Extract the (X, Y) coordinate from the center of the cell holding the provided text.  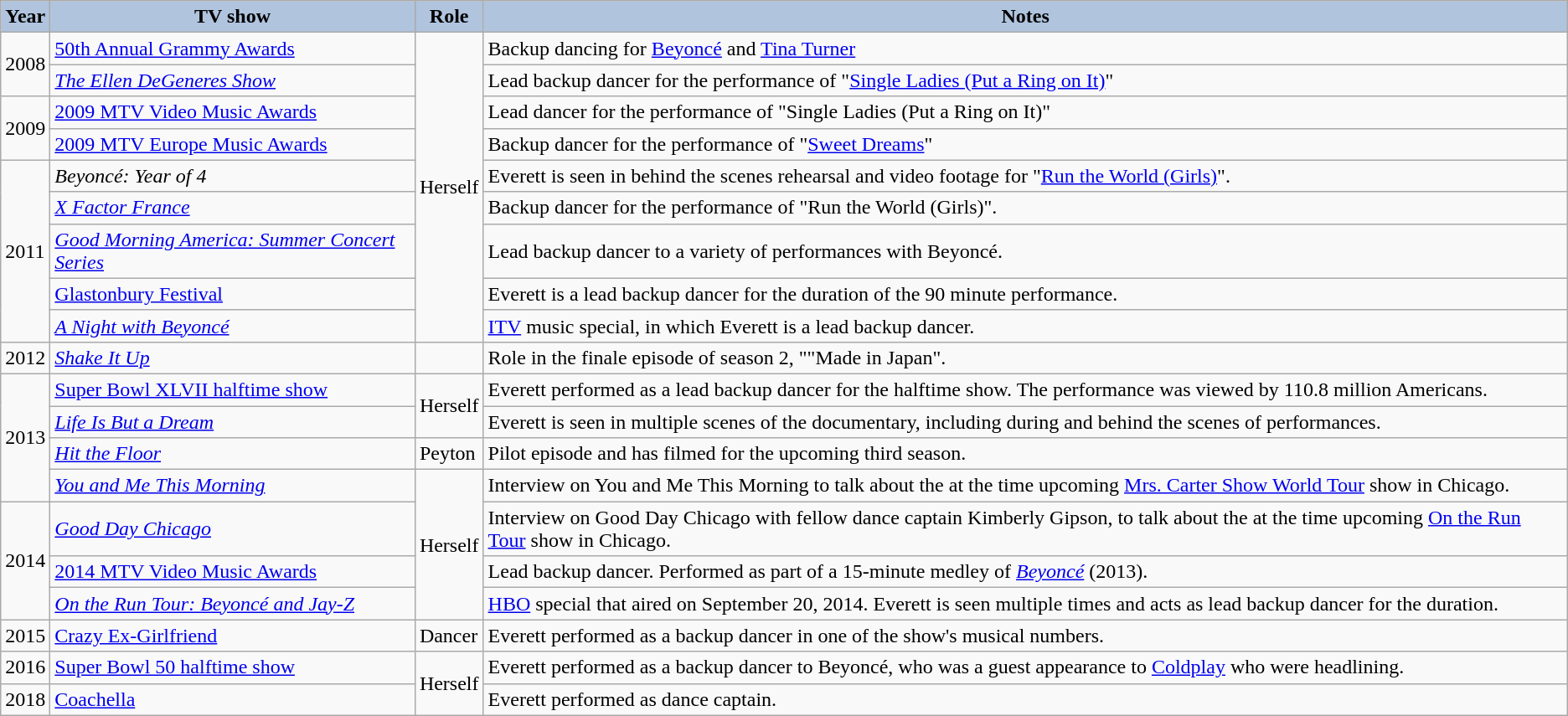
2009 (25, 128)
Everett performed as a lead backup dancer for the halftime show. The performance was viewed by 110.8 million Americans. (1025, 389)
Super Bowl XLVII halftime show (233, 389)
2011 (25, 251)
Crazy Ex-Girlfriend (233, 636)
Lead backup dancer. Performed as part of a 15-minute medley of Beyoncé (2013). (1025, 572)
Everett is seen in behind the scenes rehearsal and video footage for "Run the World (Girls)". (1025, 176)
Backup dancer for the performance of "Run the World (Girls)". (1025, 208)
Everett performed as a backup dancer in one of the show's musical numbers. (1025, 636)
HBO special that aired on September 20, 2014. Everett is seen multiple times and acts as lead backup dancer for the duration. (1025, 604)
On the Run Tour: Beyoncé and Jay-Z (233, 604)
Lead dancer for the performance of "Single Ladies (Put a Ring on It)" (1025, 112)
Dancer (449, 636)
Peyton (449, 454)
Shake It Up (233, 358)
Interview on Good Day Chicago with fellow dance captain Kimberly Gipson, to talk about the at the time upcoming On the Run Tour show in Chicago. (1025, 529)
Everett is a lead backup dancer for the duration of the 90 minute performance. (1025, 294)
The Ellen DeGeneres Show (233, 80)
2018 (25, 699)
Backup dancer for the performance of "Sweet Dreams" (1025, 144)
Beyoncé: Year of 4 (233, 176)
Pilot episode and has filmed for the upcoming third season. (1025, 454)
X Factor France (233, 208)
You and Me This Morning (233, 486)
Coachella (233, 699)
Hit the Floor (233, 454)
Glastonbury Festival (233, 294)
2016 (25, 667)
50th Annual Grammy Awards (233, 49)
Life Is But a Dream (233, 421)
Lead backup dancer for the performance of "Single Ladies (Put a Ring on It)" (1025, 80)
Interview on You and Me This Morning to talk about the at the time upcoming Mrs. Carter Show World Tour show in Chicago. (1025, 486)
2014 (25, 561)
Backup dancing for Beyoncé and Tina Turner (1025, 49)
Everett is seen in multiple scenes of the documentary, including during and behind the scenes of performances. (1025, 421)
A Night with Beyoncé (233, 326)
ITV music special, in which Everett is a lead backup dancer. (1025, 326)
2009 MTV Europe Music Awards (233, 144)
Notes (1025, 17)
Role in the finale episode of season 2, ""Made in Japan". (1025, 358)
Good Morning America: Summer Concert Series (233, 251)
Role (449, 17)
Everett performed as dance captain. (1025, 699)
TV show (233, 17)
2014 MTV Video Music Awards (233, 572)
Everett performed as a backup dancer to Beyoncé, who was a guest appearance to Coldplay who were headlining. (1025, 667)
Year (25, 17)
2015 (25, 636)
2012 (25, 358)
Good Day Chicago (233, 529)
Super Bowl 50 halftime show (233, 667)
2013 (25, 437)
Lead backup dancer to a variety of performances with Beyoncé. (1025, 251)
2009 MTV Video Music Awards (233, 112)
2008 (25, 64)
